Extract the [x, y] coordinate from the center of the cell holding the provided text.  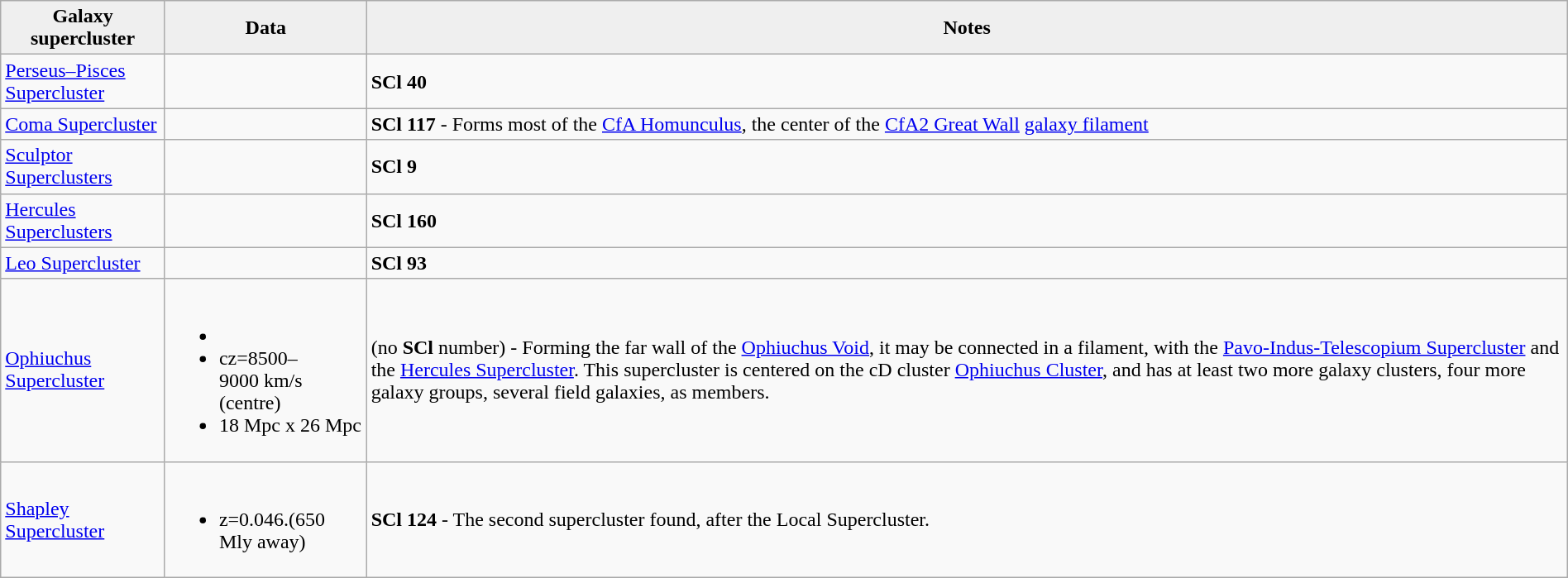
cz=8500–9000 km/s (centre)18 Mpc x 26 Mpc [265, 370]
Shapley Supercluster [83, 519]
Notes [967, 28]
SCl 9 [967, 167]
Ophiuchus Supercluster [83, 370]
z=0.046.(650 Mly away) [265, 519]
SCl 124 - The second supercluster found, after the Local Supercluster. [967, 519]
Sculptor Superclusters [83, 167]
Leo Supercluster [83, 263]
Hercules Superclusters [83, 220]
SCl 160 [967, 220]
Data [265, 28]
SCl 93 [967, 263]
Coma Supercluster [83, 124]
Perseus–Pisces Supercluster [83, 81]
Galaxy supercluster [83, 28]
SCl 40 [967, 81]
SCl 117 - Forms most of the CfA Homunculus, the center of the CfA2 Great Wall galaxy filament [967, 124]
